Extract the (X, Y) coordinate from the center of the cell holding the provided text.  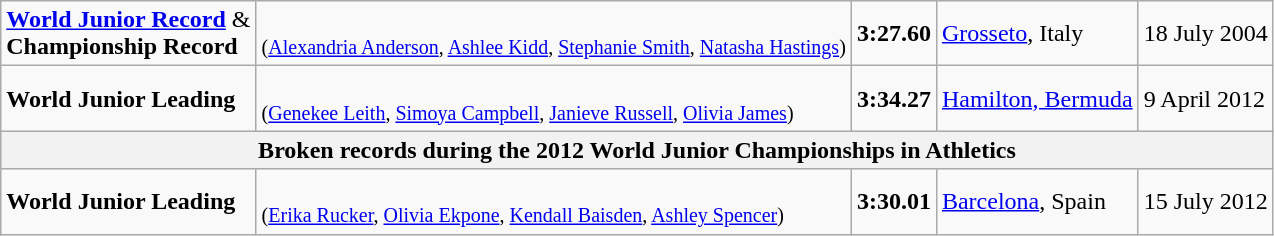
(Genekee Leith, Simoya Campbell, Janieve Russell, Olivia James) (554, 98)
Broken records during the 2012 World Junior Championships in Athletics (637, 150)
3:27.60 (894, 34)
18 July 2004 (1206, 34)
3:30.01 (894, 202)
Hamilton, Bermuda (1037, 98)
(Alexandria Anderson, Ashlee Kidd, Stephanie Smith, Natasha Hastings) (554, 34)
(Erika Rucker, Olivia Ekpone, Kendall Baisden, Ashley Spencer) (554, 202)
9 April 2012 (1206, 98)
Barcelona, Spain (1037, 202)
15 July 2012 (1206, 202)
3:34.27 (894, 98)
World Junior Record &Championship Record (128, 34)
Grosseto, Italy (1037, 34)
